Capture the cell that displays the provided text and extract its (X, Y) central coordinate. 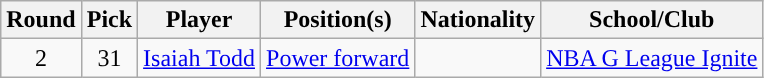
Position(s) (338, 20)
School/Club (652, 20)
Round (41, 20)
Nationality (478, 20)
2 (41, 58)
NBA G League Ignite (652, 58)
Pick (109, 20)
31 (109, 58)
Player (200, 20)
Isaiah Todd (200, 58)
Power forward (338, 58)
